Detect which cell encompasses the target text, then output its (x, y) center coordinate. 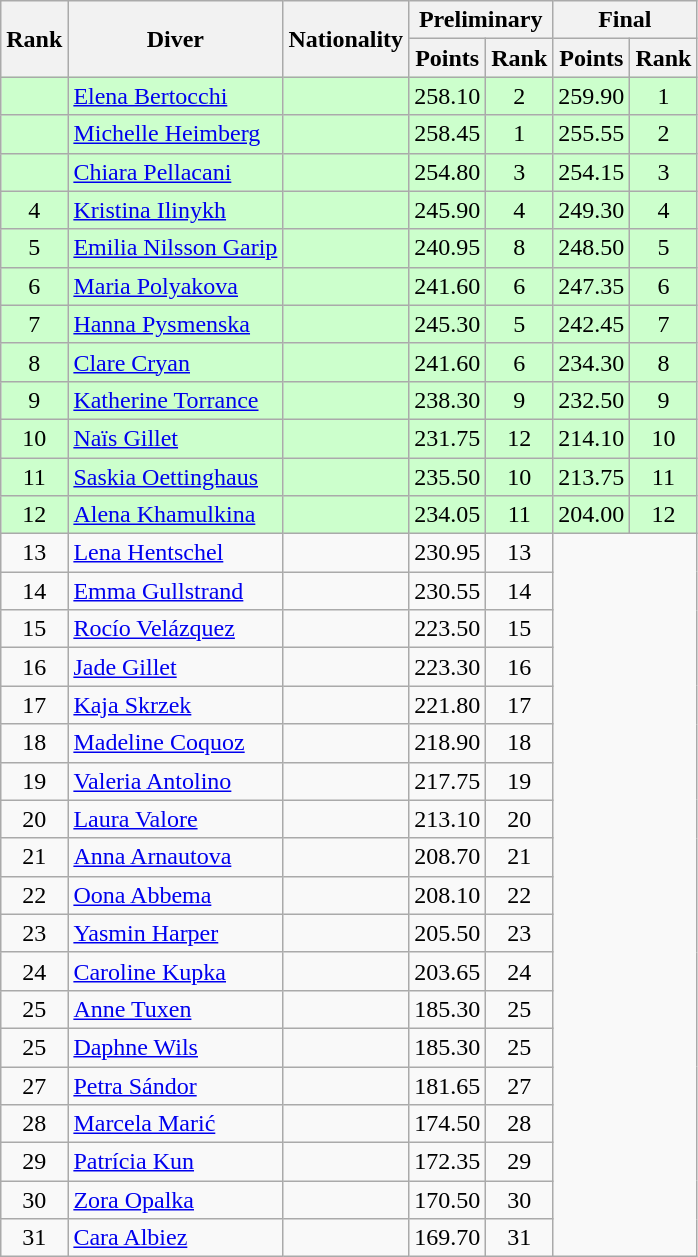
217.75 (448, 781)
218.90 (448, 743)
259.90 (592, 96)
245.30 (448, 324)
234.05 (448, 515)
231.75 (448, 438)
172.35 (448, 1162)
203.65 (448, 971)
Saskia Oettinghaus (176, 477)
254.15 (592, 172)
258.45 (448, 134)
Zora Opalka (176, 1200)
223.50 (448, 629)
Oona Abbema (176, 895)
Patrícia Kun (176, 1162)
205.50 (448, 933)
221.80 (448, 705)
Hanna Pysmenska (176, 324)
181.65 (448, 1085)
Nationality (346, 39)
Diver (176, 39)
Maria Polyakova (176, 286)
174.50 (448, 1124)
204.00 (592, 515)
245.90 (448, 210)
Cara Albiez (176, 1238)
230.55 (448, 591)
Yasmin Harper (176, 933)
208.70 (448, 857)
213.10 (448, 819)
Emma Gullstrand (176, 591)
214.10 (592, 438)
249.30 (592, 210)
Kristina Ilinykh (176, 210)
Emilia Nilsson Garip (176, 248)
232.50 (592, 400)
Marcela Marić (176, 1124)
213.75 (592, 477)
Chiara Pellacani (176, 172)
Valeria Antolino (176, 781)
234.30 (592, 362)
Anna Arnautova (176, 857)
Elena Bertocchi (176, 96)
Naïs Gillet (176, 438)
254.80 (448, 172)
Katherine Torrance (176, 400)
238.30 (448, 400)
Michelle Heimberg (176, 134)
258.10 (448, 96)
242.45 (592, 324)
255.55 (592, 134)
Anne Tuxen (176, 1009)
Final (625, 20)
230.95 (448, 553)
Kaja Skrzek (176, 705)
223.30 (448, 667)
Rocío Velázquez (176, 629)
Laura Valore (176, 819)
235.50 (448, 477)
170.50 (448, 1200)
Caroline Kupka (176, 971)
248.50 (592, 248)
Petra Sándor (176, 1085)
Preliminary (481, 20)
208.10 (448, 895)
Madeline Coquoz (176, 743)
247.35 (592, 286)
Alena Khamulkina (176, 515)
Clare Cryan (176, 362)
169.70 (448, 1238)
240.95 (448, 248)
Lena Hentschel (176, 553)
Jade Gillet (176, 667)
Daphne Wils (176, 1047)
